Extract the [x, y] coordinate from the center of the cell holding the provided text.  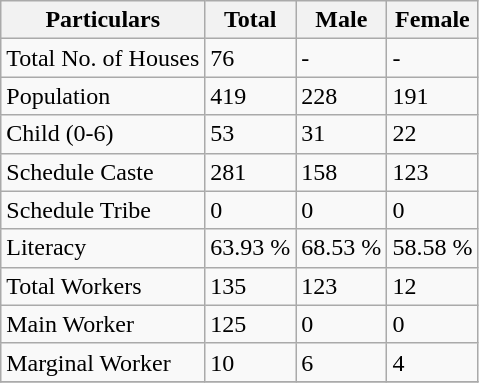
63.93 % [250, 248]
Male [342, 20]
158 [342, 172]
419 [250, 96]
12 [432, 286]
Total [250, 20]
76 [250, 58]
Female [432, 20]
125 [250, 324]
6 [342, 362]
Schedule Tribe [103, 210]
Child (0-6) [103, 134]
22 [432, 134]
228 [342, 96]
Total No. of Houses [103, 58]
53 [250, 134]
Marginal Worker [103, 362]
Total Workers [103, 286]
31 [342, 134]
4 [432, 362]
Population [103, 96]
281 [250, 172]
68.53 % [342, 248]
Literacy [103, 248]
10 [250, 362]
Particulars [103, 20]
135 [250, 286]
Schedule Caste [103, 172]
58.58 % [432, 248]
Main Worker [103, 324]
191 [432, 96]
